From the cell containing the given text, extract its center point as [X, Y] coordinate. 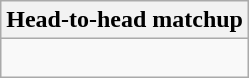
Head-to-head matchup [125, 20]
